Capture the cell that displays the provided text and extract its (X, Y) central coordinate. 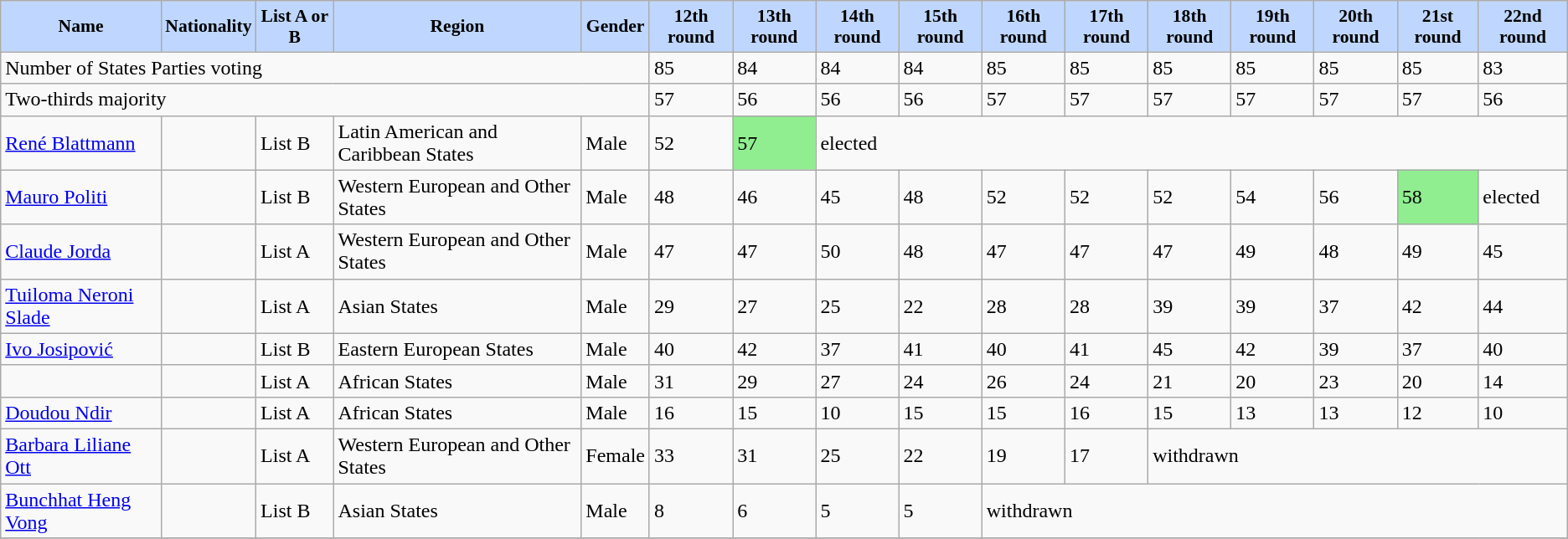
23 (1355, 381)
13th round (774, 27)
Bunchhat Heng Vong (81, 511)
54 (1273, 198)
14th round (858, 27)
6 (774, 511)
Claude Jorda (81, 251)
Barbara Liliane Ott (81, 455)
26 (1024, 381)
Gender (616, 27)
19 (1024, 455)
19th round (1273, 27)
Eastern European States (457, 349)
Tuiloma Neroni Slade (81, 306)
18th round (1189, 27)
58 (1437, 198)
17th round (1106, 27)
12 (1437, 413)
Region (457, 27)
René Blattmann (81, 142)
21 (1189, 381)
15th round (940, 27)
20th round (1355, 27)
Female (616, 455)
50 (858, 251)
17 (1106, 455)
83 (1523, 68)
14 (1523, 381)
12th round (690, 27)
21st round (1437, 27)
22nd round (1523, 27)
16th round (1024, 27)
Name (81, 27)
Doudou Ndir (81, 413)
List A or B (295, 27)
44 (1523, 306)
Number of States Parties voting (325, 68)
8 (690, 511)
33 (690, 455)
Two-thirds majority (325, 100)
Nationality (208, 27)
Ivo Josipović (81, 349)
Latin American and Caribbean States (457, 142)
46 (774, 198)
Mauro Politi (81, 198)
